Find where the given text appears and provide that cell's center as (x, y) coordinate. 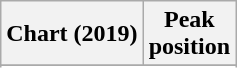
Chart (2019) (72, 34)
Peakposition (189, 34)
